Locate the cell with the specified text and output its (x, y) center coordinate. 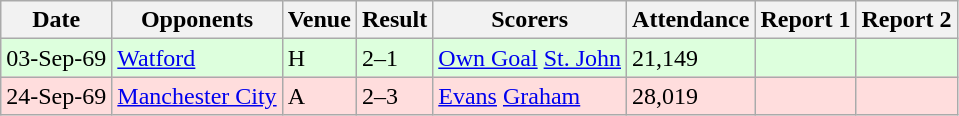
Manchester City (197, 96)
Result (394, 20)
21,149 (691, 58)
Scorers (530, 20)
Attendance (691, 20)
24-Sep-69 (56, 96)
Report 2 (906, 20)
Opponents (197, 20)
Watford (197, 58)
Report 1 (806, 20)
03-Sep-69 (56, 58)
H (319, 58)
Date (56, 20)
28,019 (691, 96)
Evans Graham (530, 96)
Venue (319, 20)
A (319, 96)
Own Goal St. John (530, 58)
2–3 (394, 96)
2–1 (394, 58)
